Detect which cell encompasses the target text, then output its (x, y) center coordinate. 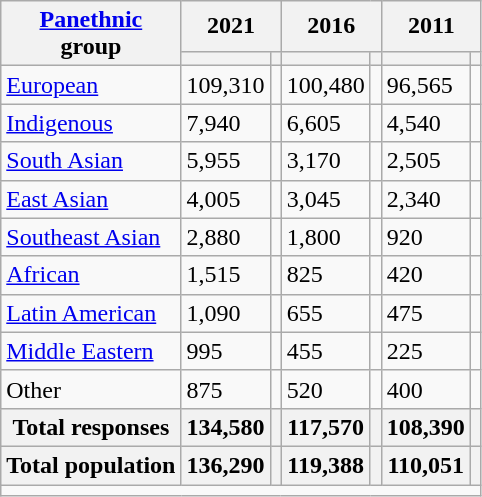
2,880 (226, 237)
655 (326, 313)
117,570 (326, 427)
East Asian (91, 199)
455 (326, 351)
Latin American (91, 313)
7,940 (226, 123)
2,505 (426, 161)
5,955 (226, 161)
Other (91, 389)
134,580 (226, 427)
400 (426, 389)
1,800 (326, 237)
96,565 (426, 85)
475 (426, 313)
119,388 (326, 465)
African (91, 275)
4,005 (226, 199)
6,605 (326, 123)
1,515 (226, 275)
Total population (91, 465)
2011 (431, 26)
1,090 (226, 313)
225 (426, 351)
2016 (331, 26)
100,480 (326, 85)
136,290 (226, 465)
109,310 (226, 85)
2,340 (426, 199)
995 (226, 351)
Southeast Asian (91, 237)
920 (426, 237)
875 (226, 389)
825 (326, 275)
2021 (231, 26)
South Asian (91, 161)
Indigenous (91, 123)
Total responses (91, 427)
European (91, 85)
Panethnicgroup (91, 34)
Middle Eastern (91, 351)
110,051 (426, 465)
4,540 (426, 123)
3,045 (326, 199)
420 (426, 275)
3,170 (326, 161)
520 (326, 389)
108,390 (426, 427)
